Identify which cell holds the provided text, then report its (X, Y) central coordinate. 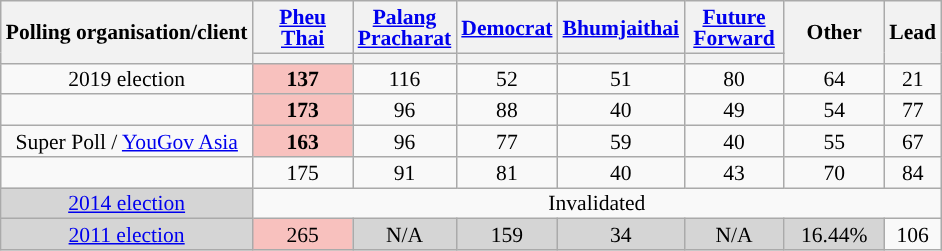
265 (303, 234)
2011 election (127, 234)
64 (834, 78)
Palang Pracharat (405, 27)
84 (912, 172)
67 (912, 142)
16.44% (834, 234)
59 (621, 142)
51 (621, 78)
Pheu Thai (303, 27)
21 (912, 78)
173 (303, 110)
34 (621, 234)
55 (834, 142)
70 (834, 172)
81 (506, 172)
137 (303, 78)
Bhumjaithai (621, 27)
Invalidated (598, 204)
88 (506, 110)
Polling organisation/client (127, 32)
Lead (912, 32)
43 (734, 172)
54 (834, 110)
163 (303, 142)
2019 election (127, 78)
Other (834, 32)
Super Poll / YouGov Asia (127, 142)
175 (303, 172)
49 (734, 110)
80 (734, 78)
2014 election (127, 204)
159 (506, 234)
91 (405, 172)
52 (506, 78)
Future Forward (734, 27)
Democrat (506, 27)
106 (912, 234)
116 (405, 78)
